Identify which cell holds the provided text, then report its [X, Y] central coordinate. 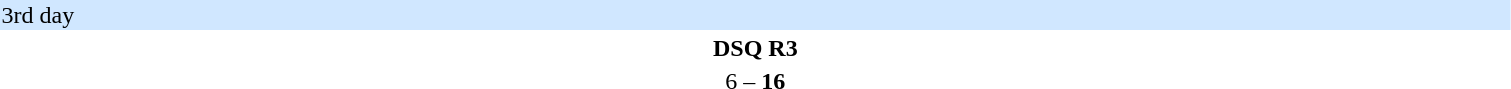
3rd day [756, 15]
DSQ R3 [756, 48]
